Return [x, y] of the center of cell containing provided text 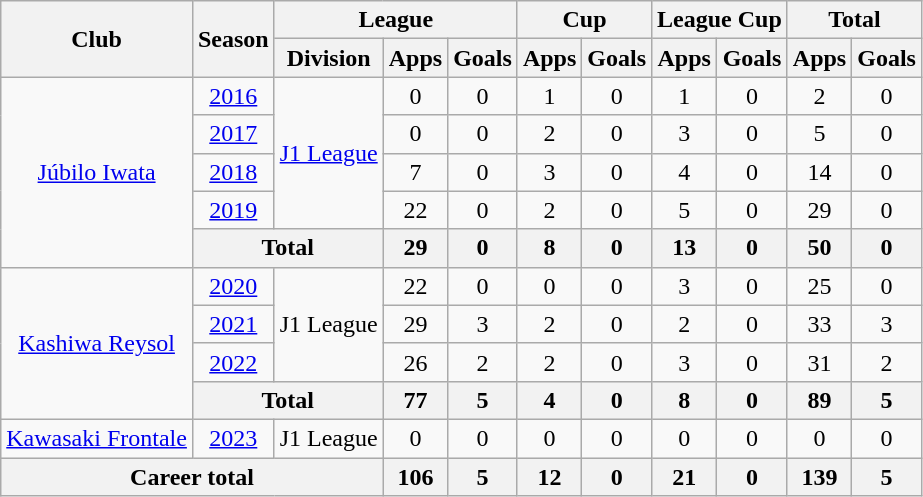
7 [415, 172]
2019 [233, 210]
Club [97, 39]
Kawasaki Frontale [97, 438]
2020 [233, 286]
Kashiwa Reysol [97, 343]
13 [684, 248]
2023 [233, 438]
League Cup [720, 20]
14 [819, 172]
89 [819, 400]
Career total [192, 477]
139 [819, 477]
21 [684, 477]
League [396, 20]
31 [819, 362]
2021 [233, 324]
2022 [233, 362]
25 [819, 286]
Cup [584, 20]
2016 [233, 96]
26 [415, 362]
2017 [233, 134]
Division [328, 58]
Júbilo Iwata [97, 172]
12 [549, 477]
33 [819, 324]
106 [415, 477]
Season [233, 39]
77 [415, 400]
2018 [233, 172]
50 [819, 248]
